Return (X, Y) of the center of cell containing provided text 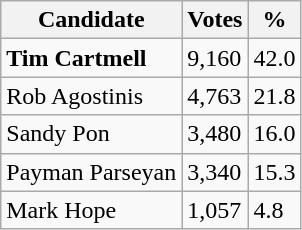
42.0 (274, 58)
Tim Cartmell (92, 58)
9,160 (215, 58)
4.8 (274, 210)
Rob Agostinis (92, 96)
3,480 (215, 134)
Sandy Pon (92, 134)
Payman Parseyan (92, 172)
Candidate (92, 20)
4,763 (215, 96)
3,340 (215, 172)
Votes (215, 20)
15.3 (274, 172)
16.0 (274, 134)
21.8 (274, 96)
Mark Hope (92, 210)
% (274, 20)
1,057 (215, 210)
